Identify which cell holds the provided text, then report its (X, Y) central coordinate. 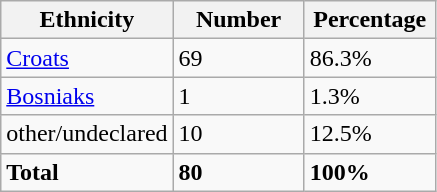
Total (87, 172)
Percentage (370, 20)
Number (238, 20)
1 (238, 96)
100% (370, 172)
Croats (87, 58)
other/undeclared (87, 134)
Ethnicity (87, 20)
80 (238, 172)
10 (238, 134)
12.5% (370, 134)
69 (238, 58)
Bosniaks (87, 96)
1.3% (370, 96)
86.3% (370, 58)
